Output the (X, Y) coordinate of the center of the cell containing the given text.  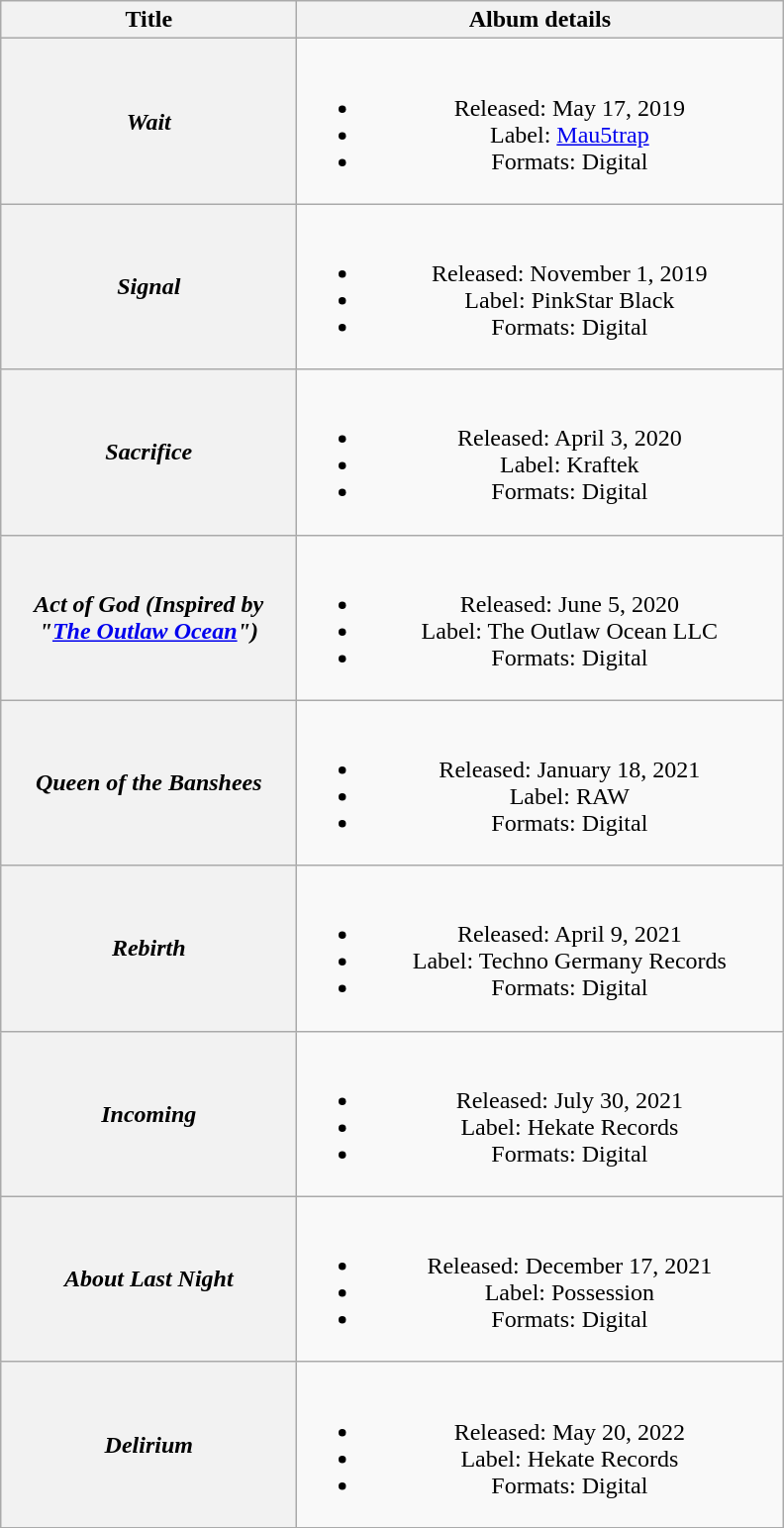
Act of God (Inspired by "The Outlaw Ocean") (148, 618)
Title (148, 20)
Album details (540, 20)
Sacrifice (148, 452)
Delirium (148, 1444)
Released: April 3, 2020Label: KraftekFormats: Digital (540, 452)
Rebirth (148, 949)
Signal (148, 287)
Released: May 17, 2019Label: Mau5trapFormats: Digital (540, 121)
Released: June 5, 2020Label: The Outlaw Ocean LLCFormats: Digital (540, 618)
Incoming (148, 1113)
Released: January 18, 2021Label: RAWFormats: Digital (540, 782)
Wait (148, 121)
Released: April 9, 2021Label: Techno Germany RecordsFormats: Digital (540, 949)
Released: July 30, 2021Label: Hekate RecordsFormats: Digital (540, 1113)
Queen of the Banshees (148, 782)
Released: May 20, 2022Label: Hekate RecordsFormats: Digital (540, 1444)
Released: November 1, 2019Label: PinkStar BlackFormats: Digital (540, 287)
About Last Night (148, 1279)
Released: December 17, 2021Label: PossessionFormats: Digital (540, 1279)
